Pinpoint the cell where the given text exists, returning its (x, y) midpoint coordinate. 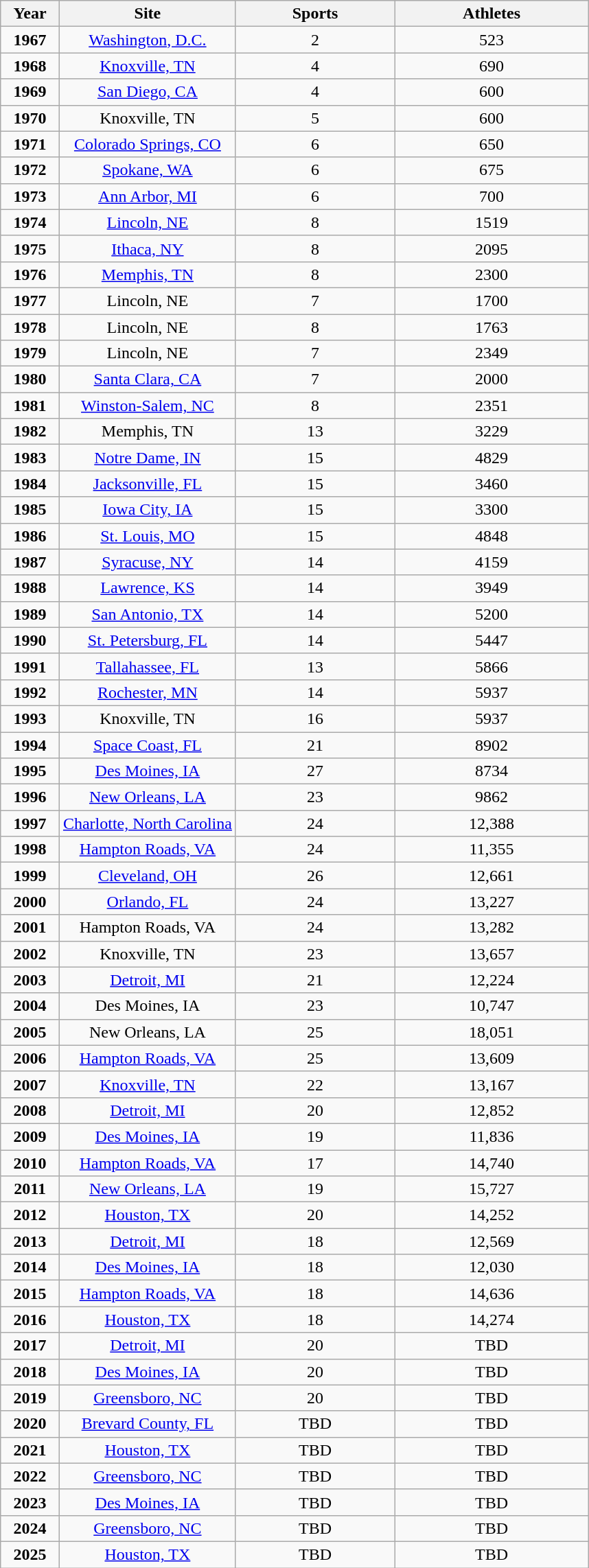
2010 (30, 1163)
1971 (30, 144)
2006 (30, 1058)
1985 (30, 510)
2007 (30, 1084)
Space Coast, FL (147, 745)
1986 (30, 536)
2015 (30, 1294)
1983 (30, 458)
1996 (30, 797)
1997 (30, 823)
2024 (30, 1528)
2011 (30, 1189)
18,051 (492, 1032)
2351 (492, 406)
22 (314, 1084)
12,224 (492, 980)
690 (492, 66)
1991 (30, 666)
1519 (492, 222)
1993 (30, 718)
13,167 (492, 1084)
8902 (492, 745)
1990 (30, 640)
Iowa City, IA (147, 510)
2004 (30, 1006)
4829 (492, 458)
St. Louis, MO (147, 536)
700 (492, 196)
14,740 (492, 1163)
Site (147, 14)
17 (314, 1163)
13,227 (492, 902)
1969 (30, 92)
5447 (492, 640)
2025 (30, 1554)
12,030 (492, 1267)
2019 (30, 1398)
Year (30, 14)
2002 (30, 954)
Santa Clara, CA (147, 379)
650 (492, 144)
2013 (30, 1241)
2022 (30, 1476)
1987 (30, 562)
Charlotte, North Carolina (147, 823)
15,727 (492, 1189)
16 (314, 718)
Cleveland, OH (147, 876)
523 (492, 40)
1974 (30, 222)
2008 (30, 1110)
3229 (492, 432)
Syracuse, NY (147, 562)
1980 (30, 379)
2023 (30, 1502)
2009 (30, 1136)
2018 (30, 1372)
8734 (492, 771)
13,609 (492, 1058)
St. Petersburg, FL (147, 640)
1977 (30, 301)
1970 (30, 118)
1984 (30, 484)
2005 (30, 1032)
1975 (30, 248)
3949 (492, 588)
1981 (30, 406)
2016 (30, 1320)
2095 (492, 248)
1994 (30, 745)
Tallahassee, FL (147, 666)
1972 (30, 170)
2349 (492, 353)
1992 (30, 692)
14,274 (492, 1320)
Notre Dame, IN (147, 458)
5 (314, 118)
Washington, D.C. (147, 40)
Rochester, MN (147, 692)
2300 (492, 274)
12,661 (492, 876)
2012 (30, 1215)
San Antonio, TX (147, 614)
27 (314, 771)
1989 (30, 614)
Orlando, FL (147, 902)
13,657 (492, 954)
Brevard County, FL (147, 1424)
3300 (492, 510)
10,747 (492, 1006)
1973 (30, 196)
4848 (492, 536)
2003 (30, 980)
San Diego, CA (147, 92)
Winston-Salem, NC (147, 406)
11,836 (492, 1136)
1995 (30, 771)
9862 (492, 797)
Spokane, WA (147, 170)
2020 (30, 1424)
5200 (492, 614)
2014 (30, 1267)
Ann Arbor, MI (147, 196)
4159 (492, 562)
11,355 (492, 850)
1763 (492, 327)
1982 (30, 432)
1976 (30, 274)
1968 (30, 66)
14,252 (492, 1215)
12,852 (492, 1110)
675 (492, 170)
1979 (30, 353)
1999 (30, 876)
5866 (492, 666)
2021 (30, 1450)
13,282 (492, 928)
26 (314, 876)
3460 (492, 484)
Colorado Springs, CO (147, 144)
2001 (30, 928)
Lawrence, KS (147, 588)
Jacksonville, FL (147, 484)
Ithaca, NY (147, 248)
1988 (30, 588)
12,569 (492, 1241)
1998 (30, 850)
Athletes (492, 14)
1978 (30, 327)
12,388 (492, 823)
1700 (492, 301)
Sports (314, 14)
2 (314, 40)
14,636 (492, 1294)
2017 (30, 1346)
1967 (30, 40)
